Provide the [x, y] coordinate of the cell's center where the given text is located.  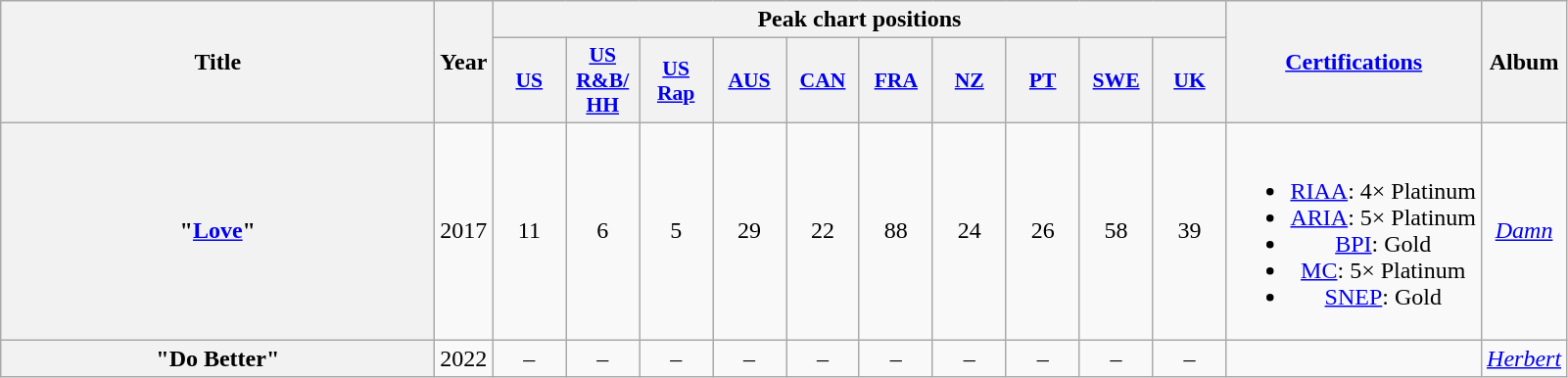
AUS [750, 80]
58 [1117, 231]
Certifications [1354, 63]
Peak chart positions [860, 20]
NZ [970, 80]
2022 [464, 357]
Album [1524, 63]
Title [217, 63]
USR&B/HH [603, 80]
"Love" [217, 231]
5 [676, 231]
PT [1042, 80]
6 [603, 231]
US [529, 80]
Year [464, 63]
24 [970, 231]
Herbert [1524, 357]
2017 [464, 231]
Damn [1524, 231]
11 [529, 231]
29 [750, 231]
CAN [823, 80]
FRA [895, 80]
UK [1189, 80]
39 [1189, 231]
USRap [676, 80]
88 [895, 231]
SWE [1117, 80]
22 [823, 231]
"Do Better" [217, 357]
RIAA: 4× PlatinumARIA: 5× PlatinumBPI: GoldMC: 5× PlatinumSNEP: Gold [1354, 231]
26 [1042, 231]
